Output the [X, Y] coordinate of the center of the cell containing the given text.  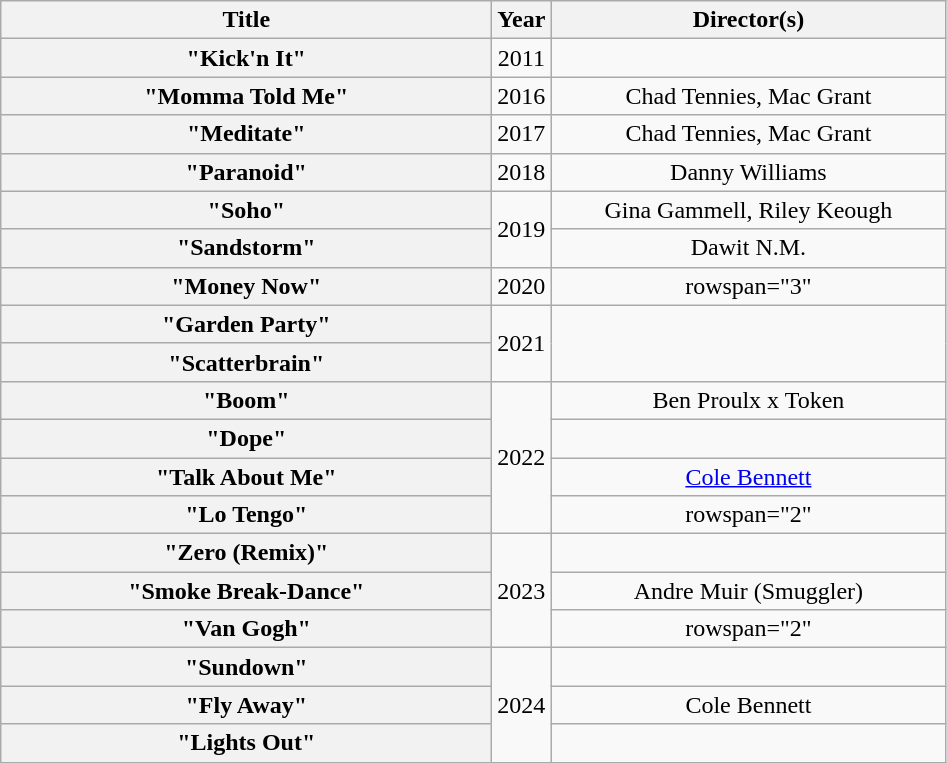
"Momma Told Me" [246, 96]
"Dope" [246, 438]
2024 [522, 705]
"Garden Party" [246, 324]
"Van Gogh" [246, 629]
Gina Gammell, Riley Keough [748, 210]
2011 [522, 58]
2020 [522, 286]
"Talk About Me" [246, 477]
Title [246, 20]
2021 [522, 343]
"Kick'n It" [246, 58]
2023 [522, 591]
"Scatterbrain" [246, 362]
"Smoke Break-Dance" [246, 591]
"Zero (Remix)" [246, 553]
2022 [522, 457]
Year [522, 20]
Director(s) [748, 20]
"Sundown" [246, 667]
"Paranoid" [246, 172]
"Sandstorm" [246, 248]
"Meditate" [246, 134]
2018 [522, 172]
Andre Muir (Smuggler) [748, 591]
"Boom" [246, 400]
"Lights Out" [246, 743]
2019 [522, 229]
Dawit N.M. [748, 248]
"Lo Tengo" [246, 515]
Ben Proulx x Token [748, 400]
rowspan="3" [748, 286]
Danny Williams [748, 172]
"Money Now" [246, 286]
"Fly Away" [246, 705]
2016 [522, 96]
2017 [522, 134]
"Soho" [246, 210]
